For the text-containing cell, return its midpoint in [X, Y] coordinate format. 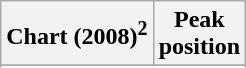
Peakposition [199, 34]
Chart (2008)2 [77, 34]
